Locate the cell with the specified text and output its (x, y) center coordinate. 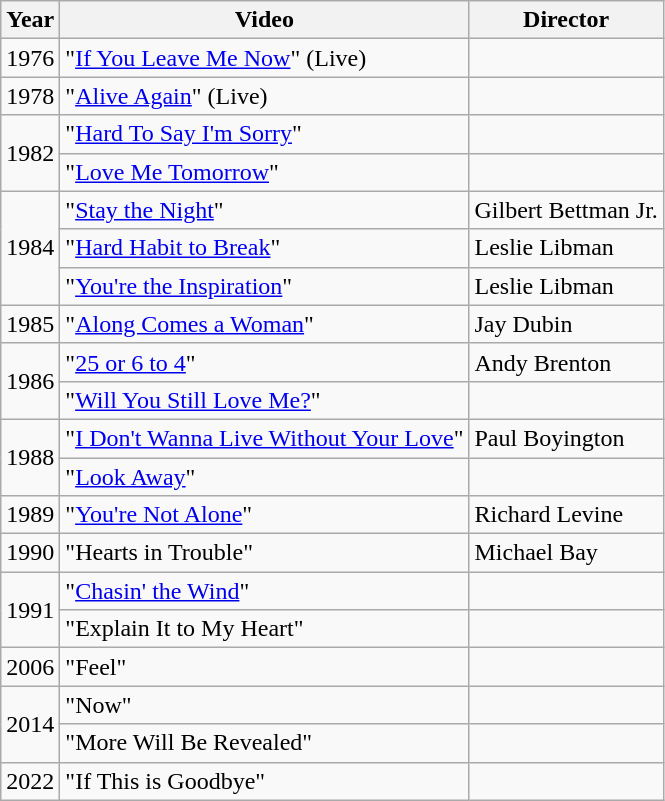
1988 (30, 457)
"Explain It to My Heart" (264, 629)
1985 (30, 324)
"I Don't Wanna Live Without Your Love" (264, 438)
Director (566, 20)
"Alive Again" (Live) (264, 96)
1982 (30, 153)
1984 (30, 248)
1990 (30, 553)
Andy Brenton (566, 362)
"You're Not Alone" (264, 515)
2022 (30, 781)
"You're the Inspiration" (264, 286)
Gilbert Bettman Jr. (566, 210)
"Look Away" (264, 477)
Video (264, 20)
"Stay the Night" (264, 210)
"Hard Habit to Break" (264, 248)
2014 (30, 724)
"Hard To Say I'm Sorry" (264, 134)
Year (30, 20)
"Will You Still Love Me?" (264, 400)
"Feel" (264, 667)
"Love Me Tomorrow" (264, 172)
Richard Levine (566, 515)
"Now" (264, 705)
"Hearts in Trouble" (264, 553)
2006 (30, 667)
"If You Leave Me Now" (Live) (264, 58)
"More Will Be Revealed" (264, 743)
Jay Dubin (566, 324)
1978 (30, 96)
1976 (30, 58)
"Chasin' the Wind" (264, 591)
1986 (30, 381)
1989 (30, 515)
"25 or 6 to 4" (264, 362)
Michael Bay (566, 553)
1991 (30, 610)
Paul Boyington (566, 438)
"Along Comes a Woman" (264, 324)
"If This is Goodbye" (264, 781)
